Scan for the cell matching the given text and deliver its (X, Y) coordinate at center. 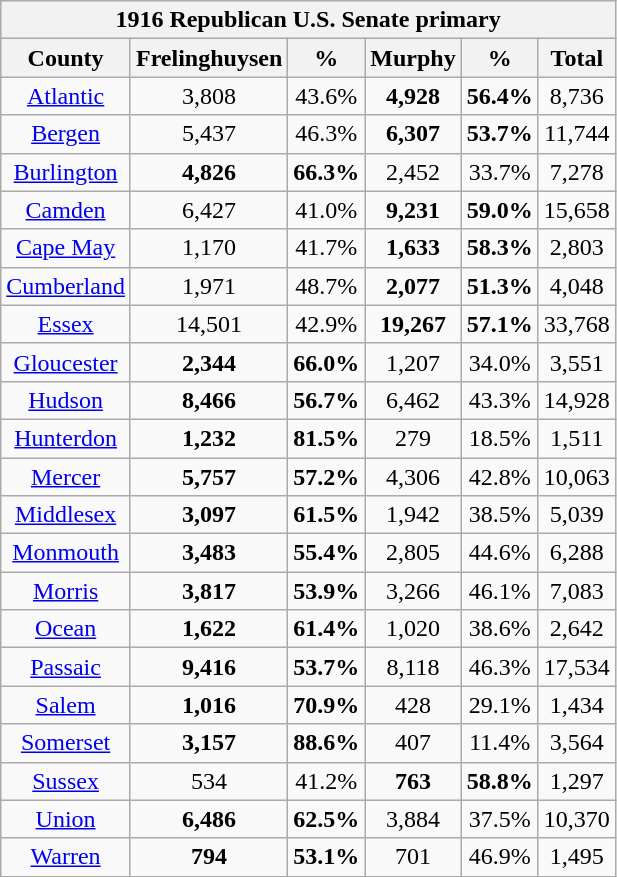
6,486 (208, 819)
29.1% (500, 705)
8,736 (576, 96)
44.6% (500, 553)
Union (66, 819)
57.1% (500, 324)
5,437 (208, 134)
88.6% (326, 743)
58.8% (500, 781)
4,826 (208, 172)
46.9% (500, 857)
1,942 (413, 515)
Sussex (66, 781)
1,207 (413, 362)
Hudson (66, 400)
Hunterdon (66, 438)
794 (208, 857)
Salem (66, 705)
18.5% (500, 438)
3,097 (208, 515)
7,083 (576, 591)
6,462 (413, 400)
Essex (66, 324)
4,306 (413, 477)
3,483 (208, 553)
Camden (66, 210)
1,016 (208, 705)
33.7% (500, 172)
9,231 (413, 210)
Warren (66, 857)
10,063 (576, 477)
34.0% (500, 362)
Ocean (66, 629)
53.1% (326, 857)
3,266 (413, 591)
Frelinghuysen (208, 58)
Cumberland (66, 286)
8,466 (208, 400)
Monmouth (66, 553)
534 (208, 781)
1,633 (413, 248)
1,297 (576, 781)
407 (413, 743)
33,768 (576, 324)
428 (413, 705)
1,020 (413, 629)
3,551 (576, 362)
2,803 (576, 248)
38.5% (500, 515)
Total (576, 58)
70.9% (326, 705)
56.7% (326, 400)
9,416 (208, 667)
1,232 (208, 438)
8,118 (413, 667)
4,048 (576, 286)
66.3% (326, 172)
1916 Republican U.S. Senate primary (308, 20)
55.4% (326, 553)
1,622 (208, 629)
Passaic (66, 667)
51.3% (500, 286)
Gloucester (66, 362)
37.5% (500, 819)
701 (413, 857)
Middlesex (66, 515)
6,427 (208, 210)
43.6% (326, 96)
6,307 (413, 134)
Bergen (66, 134)
38.6% (500, 629)
56.4% (500, 96)
41.7% (326, 248)
41.2% (326, 781)
Mercer (66, 477)
66.0% (326, 362)
11,744 (576, 134)
59.0% (500, 210)
61.5% (326, 515)
2,805 (413, 553)
1,971 (208, 286)
Atlantic (66, 96)
46.1% (500, 591)
5,039 (576, 515)
1,495 (576, 857)
Morris (66, 591)
19,267 (413, 324)
2,452 (413, 172)
42.8% (500, 477)
3,817 (208, 591)
2,077 (413, 286)
57.2% (326, 477)
17,534 (576, 667)
3,884 (413, 819)
6,288 (576, 553)
1,434 (576, 705)
3,157 (208, 743)
41.0% (326, 210)
1,511 (576, 438)
2,344 (208, 362)
14,501 (208, 324)
58.3% (500, 248)
3,808 (208, 96)
Murphy (413, 58)
11.4% (500, 743)
4,928 (413, 96)
81.5% (326, 438)
2,642 (576, 629)
7,278 (576, 172)
1,170 (208, 248)
279 (413, 438)
County (66, 58)
10,370 (576, 819)
42.9% (326, 324)
Somerset (66, 743)
61.4% (326, 629)
5,757 (208, 477)
15,658 (576, 210)
Cape May (66, 248)
43.3% (500, 400)
48.7% (326, 286)
62.5% (326, 819)
53.9% (326, 591)
14,928 (576, 400)
Burlington (66, 172)
763 (413, 781)
3,564 (576, 743)
